Scan for the cell matching the given text and deliver its [x, y] coordinate at center. 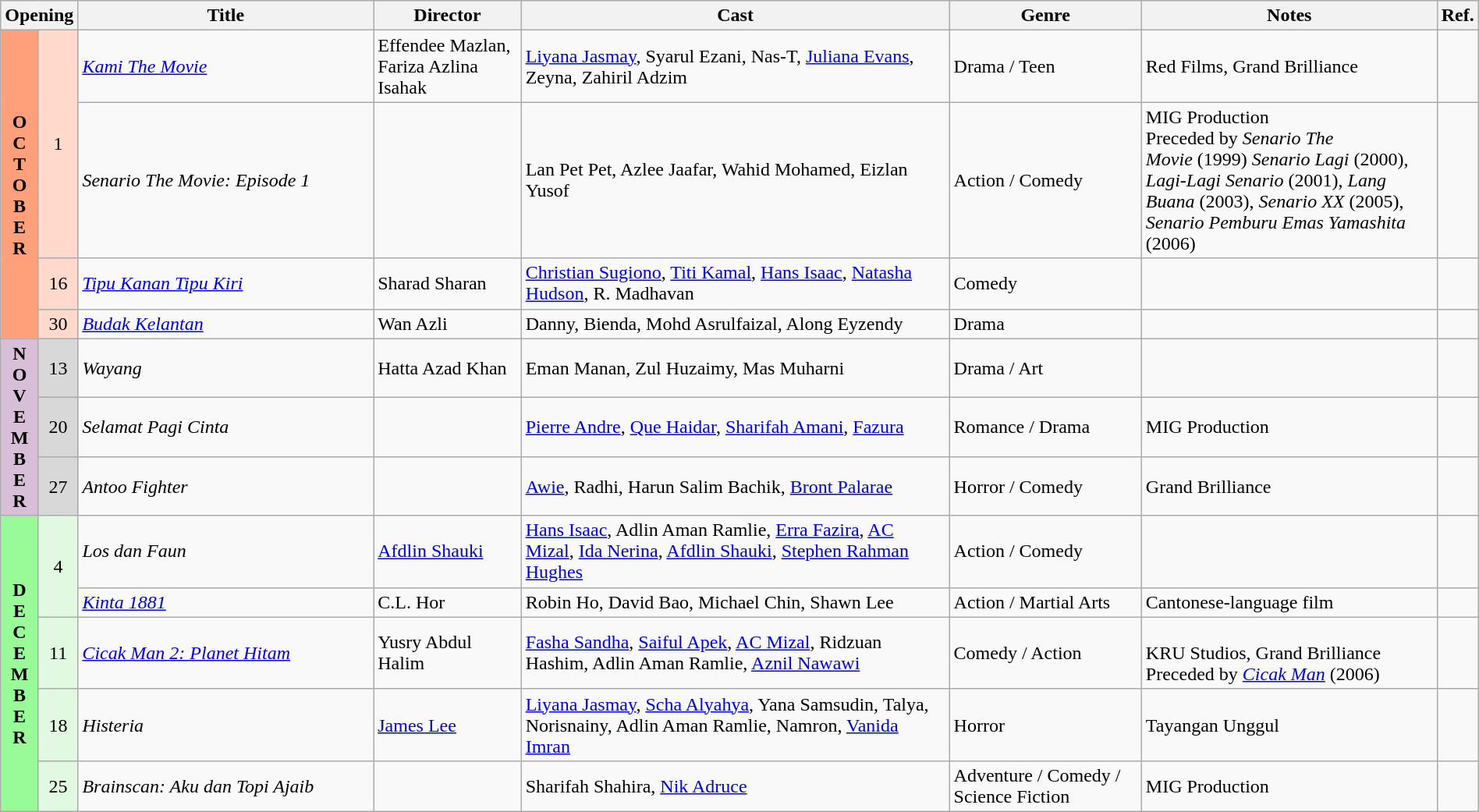
Cast [735, 16]
C.L. Hor [448, 602]
Title [226, 16]
Danny, Bienda, Mohd Asrulfaizal, Along Eyzendy [735, 324]
Horror / Comedy [1045, 486]
Selamat Pagi Cinta [226, 427]
Action / Martial Arts [1045, 602]
Sharifah Shahira, Nik Adruce [735, 786]
Cantonese-language film [1289, 602]
Yusry Abdul Halim [448, 653]
Los dan Faun [226, 551]
Red Films, Grand Brilliance [1289, 66]
Budak Kelantan [226, 324]
Lan Pet Pet, Azlee Jaafar, Wahid Mohamed, Eizlan Yusof [735, 180]
1 [58, 144]
Opening [39, 16]
27 [58, 486]
Hatta Azad Khan [448, 368]
Senario The Movie: Episode 1 [226, 180]
DECEMBER [20, 663]
Notes [1289, 16]
Brainscan: Aku dan Topi Ajaib [226, 786]
Tipu Kanan Tipu Kiri [226, 284]
Director [448, 16]
Drama [1045, 324]
OCTOBER [20, 184]
Hans Isaac, Adlin Aman Ramlie, Erra Fazira, AC Mizal, Ida Nerina, Afdlin Shauki, Stephen Rahman Hughes [735, 551]
4 [58, 566]
Ref. [1457, 16]
NOVEMBER [20, 427]
Liyana Jasmay, Syarul Ezani, Nas-T, Juliana Evans, Zeyna, Zahiril Adzim [735, 66]
18 [58, 725]
Fasha Sandha, Saiful Apek, AC Mizal, Ridzuan Hashim, Adlin Aman Ramlie, Aznil Nawawi [735, 653]
16 [58, 284]
Grand Brilliance [1289, 486]
30 [58, 324]
Cicak Man 2: Planet Hitam [226, 653]
Horror [1045, 725]
Romance / Drama [1045, 427]
Adventure / Comedy / Science Fiction [1045, 786]
KRU Studios, Grand BrilliancePreceded by Cicak Man (2006) [1289, 653]
Kami The Movie [226, 66]
Liyana Jasmay, Scha Alyahya, Yana Samsudin, Talya, Norisnainy, Adlin Aman Ramlie, Namron, Vanida Imran [735, 725]
Tayangan Unggul [1289, 725]
Eman Manan, Zul Huzaimy, Mas Muharni [735, 368]
Wan Azli [448, 324]
Histeria [226, 725]
Awie, Radhi, Harun Salim Bachik, Bront Palarae [735, 486]
Antoo Fighter [226, 486]
Afdlin Shauki [448, 551]
James Lee [448, 725]
Wayang [226, 368]
Genre [1045, 16]
20 [58, 427]
Effendee Mazlan, Fariza Azlina Isahak [448, 66]
Drama / Teen [1045, 66]
Comedy / Action [1045, 653]
25 [58, 786]
13 [58, 368]
Kinta 1881 [226, 602]
Drama / Art [1045, 368]
Pierre Andre, Que Haidar, Sharifah Amani, Fazura [735, 427]
Sharad Sharan [448, 284]
11 [58, 653]
Christian Sugiono, Titi Kamal, Hans Isaac, Natasha Hudson, R. Madhavan [735, 284]
Comedy [1045, 284]
Robin Ho, David Bao, Michael Chin, Shawn Lee [735, 602]
